Provide the [X, Y] coordinate of the cell's center where the given text is located.  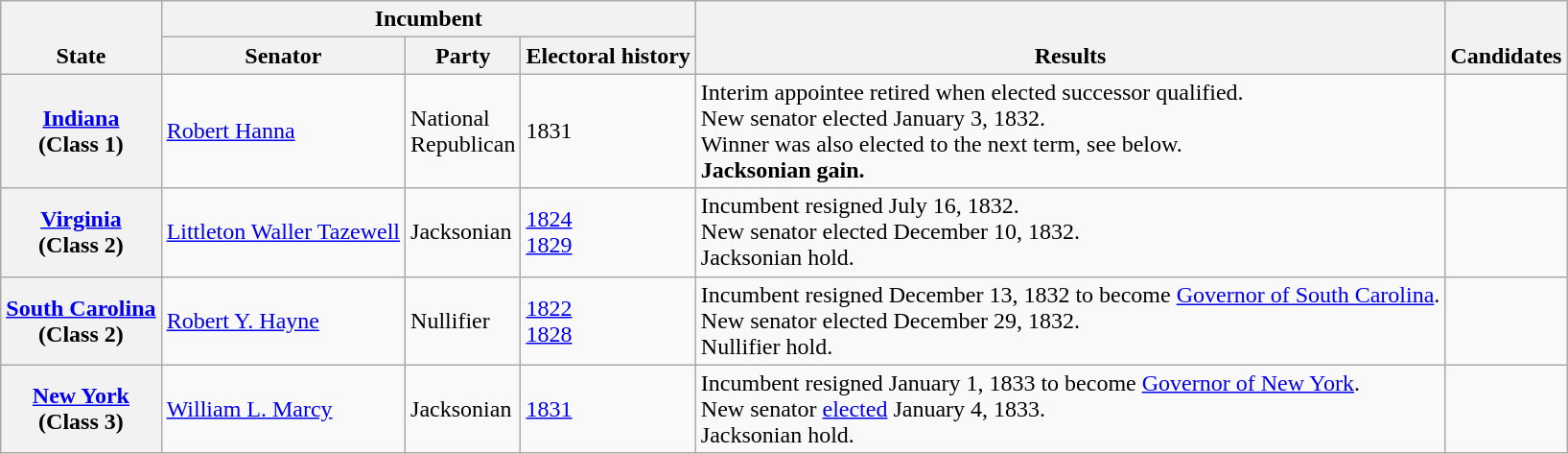
State [81, 37]
Littleton Waller Tazewell [283, 232]
Indiana(Class 1) [81, 131]
Incumbent resigned January 1, 1833 to become Governor of New York.New senator elected January 4, 1833.Jacksonian hold. [1070, 409]
Senator [283, 56]
Candidates [1506, 37]
NationalRepublican [463, 131]
Results [1070, 37]
Incumbent resigned July 16, 1832.New senator elected December 10, 1832.Jacksonian hold. [1070, 232]
William L. Marcy [283, 409]
South Carolina(Class 2) [81, 321]
Nullifier [463, 321]
Robert Hanna [283, 131]
Virginia(Class 2) [81, 232]
Electoral history [608, 56]
18221828 [608, 321]
Incumbent resigned December 13, 1832 to become Governor of South Carolina.New senator elected December 29, 1832.Nullifier hold. [1070, 321]
1824 1829 [608, 232]
Robert Y. Hayne [283, 321]
New York(Class 3) [81, 409]
Party [463, 56]
Incumbent [428, 19]
